Provide the (x, y) coordinate of the cell's center where the given text is located.  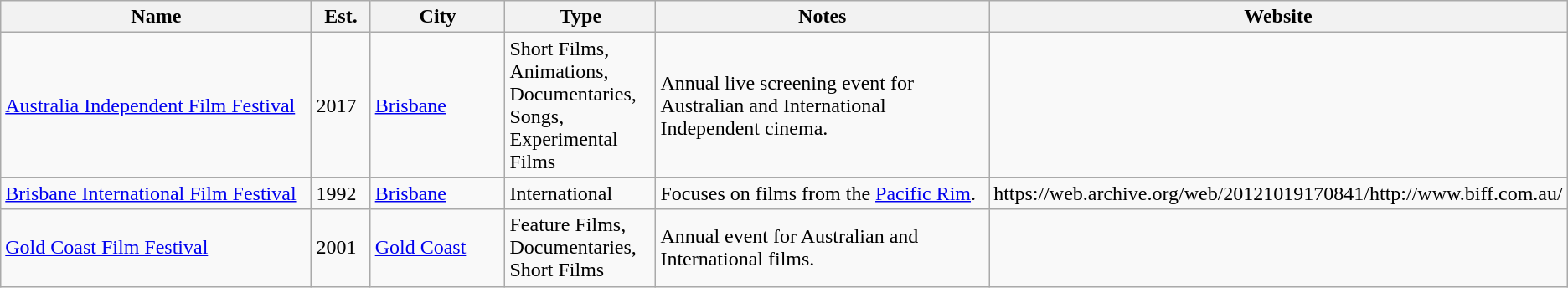
Australia Independent Film Festival (156, 105)
Est. (341, 17)
Brisbane International Film Festival (156, 193)
Annual event for Australian and International films. (823, 248)
1992 (341, 193)
City (437, 17)
https://web.archive.org/web/20121019170841/http://www.biff.com.au/ (1278, 193)
2017 (341, 105)
Short Films, Animations, Documentaries, Songs, Experimental Films (580, 105)
Feature Films, Documentaries, Short Films (580, 248)
Notes (823, 17)
Annual live screening event for Australian and International Independent cinema. (823, 105)
2001 (341, 248)
Focuses on films from the Pacific Rim. (823, 193)
Website (1278, 17)
International (580, 193)
Gold Coast (437, 248)
Type (580, 17)
Gold Coast Film Festival (156, 248)
Name (156, 17)
